Scan for the cell matching the given text and deliver its [X, Y] coordinate at center. 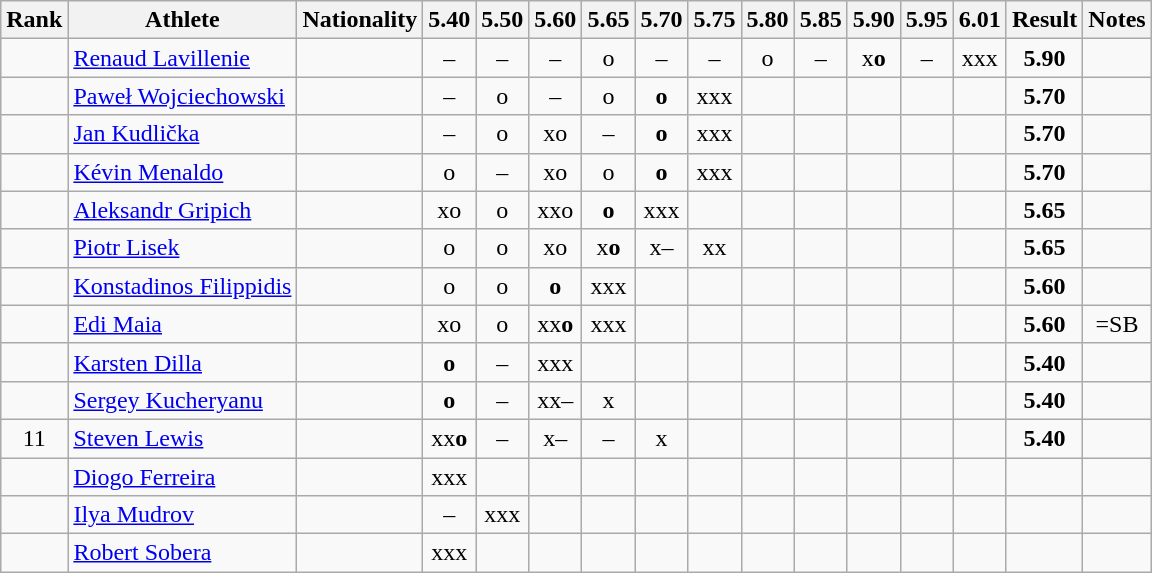
Ilya Mudrov [182, 515]
Paweł Wojciechowski [182, 96]
Rank [34, 20]
Konstadinos Filippidis [182, 286]
6.01 [980, 20]
Renaud Lavillenie [182, 58]
Sergey Kucheryanu [182, 400]
Steven Lewis [182, 438]
5.85 [820, 20]
11 [34, 438]
Kévin Menaldo [182, 172]
5.80 [768, 20]
Piotr Lisek [182, 248]
Aleksandr Gripich [182, 210]
Karsten Dilla [182, 362]
5.75 [714, 20]
Notes [1117, 20]
Athlete [182, 20]
Robert Sobera [182, 553]
Diogo Ferreira [182, 477]
5.95 [926, 20]
Jan Kudlička [182, 134]
Edi Maia [182, 324]
xx [714, 248]
Result [1044, 20]
=SB [1117, 324]
Nationality [360, 20]
5.50 [502, 20]
xx– [556, 400]
